Return [X, Y] of the center of cell containing provided text 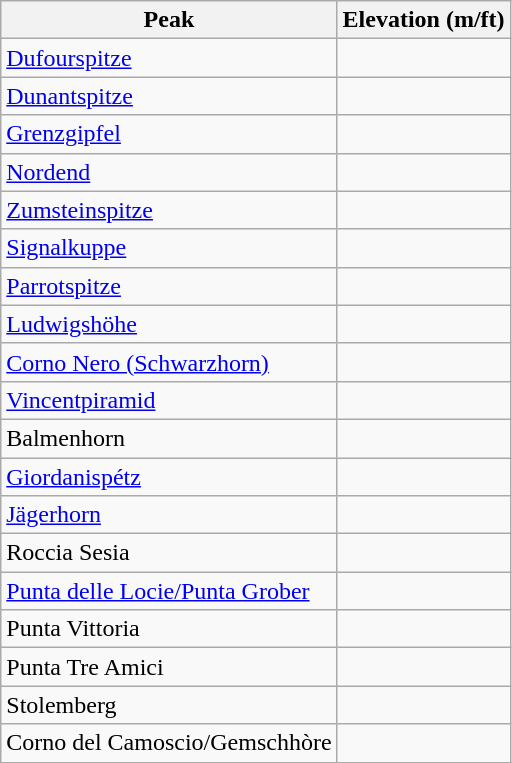
Vincentpiramid [169, 400]
Punta Tre Amici [169, 667]
Signalkuppe [169, 248]
Elevation (m/ft) [424, 20]
Dufourspitze [169, 58]
Parrotspitze [169, 286]
Roccia Sesia [169, 553]
Peak [169, 20]
Corno del Camoscio/Gemschhòre [169, 743]
Dunantspitze [169, 96]
Punta Vittoria [169, 629]
Stolemberg [169, 705]
Balmenhorn [169, 438]
Grenzgipfel [169, 134]
Zumsteinspitze [169, 210]
Ludwigshöhe [169, 324]
Punta delle Locie/Punta Grober [169, 591]
Nordend [169, 172]
Jägerhorn [169, 515]
Corno Nero (Schwarzhorn) [169, 362]
Giordanispétz [169, 477]
